Determine the (X, Y) coordinate at the center of the cell enclosing the given text.  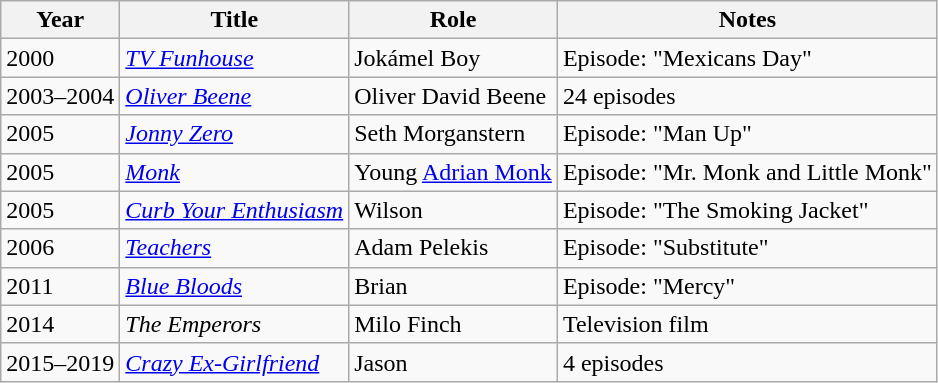
Brian (454, 286)
2011 (60, 286)
2014 (60, 324)
TV Funhouse (234, 58)
4 episodes (747, 362)
Blue Bloods (234, 286)
The Emperors (234, 324)
Television film (747, 324)
Notes (747, 20)
Seth Morganstern (454, 134)
2000 (60, 58)
Episode: "Substitute" (747, 248)
Curb Your Enthusiasm (234, 210)
2015–2019 (60, 362)
Young Adrian Monk (454, 172)
Crazy Ex-Girlfriend (234, 362)
Episode: "Mexicans Day" (747, 58)
Adam Pelekis (454, 248)
Monk (234, 172)
Episode: "Mercy" (747, 286)
Role (454, 20)
Teachers (234, 248)
Episode: "Mr. Monk and Little Monk" (747, 172)
Jonny Zero (234, 134)
Wilson (454, 210)
Jokámel Boy (454, 58)
Oliver Beene (234, 96)
Episode: "Man Up" (747, 134)
2003–2004 (60, 96)
Jason (454, 362)
Title (234, 20)
Year (60, 20)
2006 (60, 248)
Milo Finch (454, 324)
24 episodes (747, 96)
Oliver David Beene (454, 96)
Episode: "The Smoking Jacket" (747, 210)
